Capture the cell that displays the provided text and extract its [X, Y] central coordinate. 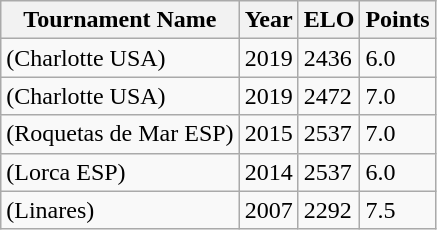
(Linares) [120, 210]
ELO [329, 20]
7.5 [398, 210]
(Roquetas de Mar ESP) [120, 134]
2007 [268, 210]
(Lorca ESP) [120, 172]
Points [398, 20]
2015 [268, 134]
Year [268, 20]
2436 [329, 58]
2014 [268, 172]
2472 [329, 96]
2292 [329, 210]
Tournament Name [120, 20]
